For the text-containing cell, return its midpoint in [x, y] coordinate format. 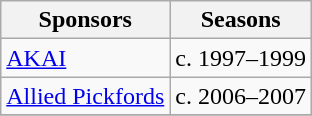
c. 1997–1999 [241, 58]
c. 2006–2007 [241, 96]
AKAI [86, 58]
Seasons [241, 20]
Sponsors [86, 20]
Allied Pickfords [86, 96]
